Extract the (X, Y) coordinate from the center of the cell holding the provided text.  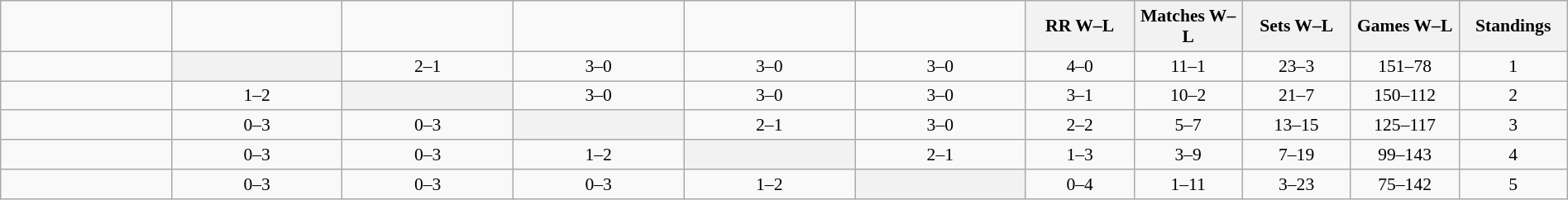
5–7 (1188, 126)
Standings (1513, 26)
10–2 (1188, 96)
Games W–L (1404, 26)
21–7 (1297, 96)
Matches W–L (1188, 26)
151–78 (1404, 66)
1–3 (1080, 155)
75–142 (1404, 184)
4–0 (1080, 66)
2 (1513, 96)
Sets W–L (1297, 26)
7–19 (1297, 155)
0–4 (1080, 184)
11–1 (1188, 66)
2–2 (1080, 126)
23–3 (1297, 66)
1–11 (1188, 184)
3–9 (1188, 155)
3 (1513, 126)
3–1 (1080, 96)
125–117 (1404, 126)
99–143 (1404, 155)
RR W–L (1080, 26)
4 (1513, 155)
5 (1513, 184)
3–23 (1297, 184)
13–15 (1297, 126)
150–112 (1404, 96)
1 (1513, 66)
